Scan for the cell matching the given text and deliver its [x, y] coordinate at center. 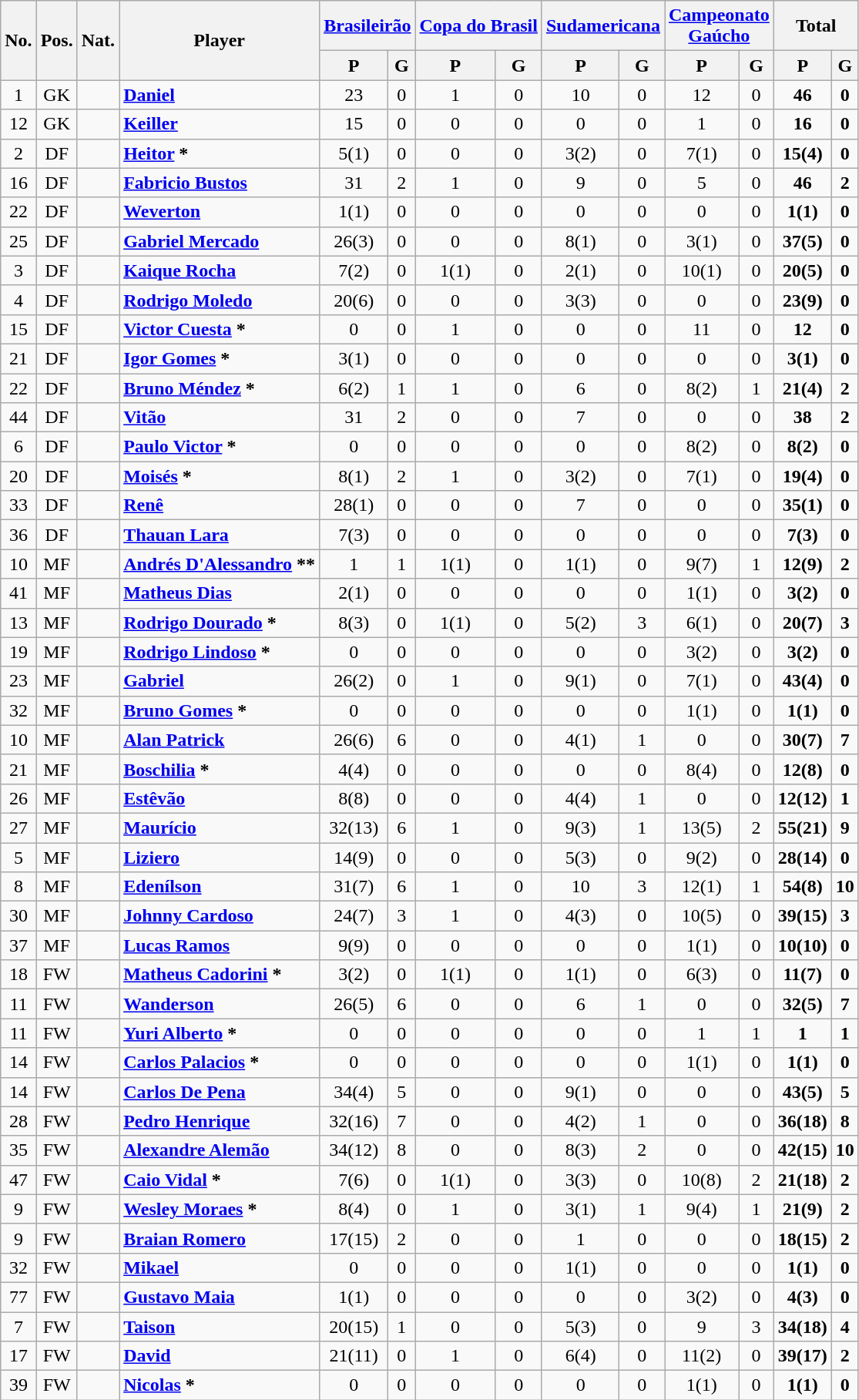
15(4) [803, 153]
4(1) [580, 740]
Kaique Rocha [220, 270]
26(3) [354, 241]
43(4) [803, 681]
20(7) [803, 623]
39(15) [803, 916]
42(15) [803, 1150]
7(6) [354, 1180]
19 [18, 652]
11(7) [803, 975]
6(2) [354, 388]
44 [18, 418]
Nicolas * [220, 1385]
47 [18, 1180]
6(4) [580, 1356]
39 [18, 1385]
Igor Gomes * [220, 358]
20(6) [354, 300]
37 [18, 945]
Brasileirão [367, 26]
9(3) [580, 828]
5(1) [354, 153]
54(8) [803, 887]
36(18) [803, 1121]
21(18) [803, 1180]
12(12) [803, 798]
Braian Romero [220, 1238]
21(11) [354, 1356]
Weverton [220, 212]
Keiller [220, 124]
Nat. [98, 40]
Pos. [57, 40]
Alexandre Alemão [220, 1150]
Bruno Gomes * [220, 710]
34(12) [354, 1150]
5(2) [580, 623]
20 [18, 476]
Matheus Dias [220, 593]
Vitão [220, 418]
20(15) [354, 1326]
Gabriel Mercado [220, 241]
34(18) [803, 1326]
77 [18, 1297]
39(17) [803, 1356]
Player [220, 40]
8(8) [354, 798]
Wesley Moraes * [220, 1209]
Rodrigo Dourado * [220, 623]
Total [816, 26]
26(6) [354, 740]
No. [18, 40]
Carlos Palacios * [220, 1063]
Thauan Lara [220, 535]
27 [18, 828]
4(2) [580, 1121]
6(1) [701, 623]
Caio Vidal * [220, 1180]
Fabricio Bustos [220, 183]
24(7) [354, 916]
9(4) [701, 1209]
Gabriel [220, 681]
18(15) [803, 1238]
13 [18, 623]
34(4) [354, 1092]
10(10) [803, 945]
32(5) [803, 1004]
Edenílson [220, 887]
6(3) [701, 975]
17(15) [354, 1238]
10(8) [701, 1180]
Lucas Ramos [220, 945]
35(1) [803, 505]
28(1) [354, 505]
Matheus Cadorini * [220, 975]
9(7) [701, 564]
12(1) [701, 887]
55(21) [803, 828]
36 [18, 535]
30 [18, 916]
Wanderson [220, 1004]
Yuri Alberto * [220, 1033]
Paulo Victor * [220, 447]
38 [803, 418]
Estêvão [220, 798]
Heitor * [220, 153]
37(5) [803, 241]
Gustavo Maia [220, 1297]
Taison [220, 1326]
Rodrigo Moledo [220, 300]
Copa do Brasil [478, 26]
32(13) [354, 828]
10(1) [701, 270]
7(2) [354, 270]
Rodrigo Lindoso * [220, 652]
Andrés D'Alessandro ** [220, 564]
David [220, 1356]
21(4) [803, 388]
Renê [220, 505]
23(9) [803, 300]
CampeonatoGaúcho [719, 26]
Daniel [220, 95]
41 [18, 593]
9(2) [701, 858]
Bruno Méndez * [220, 388]
26(2) [354, 681]
21(9) [803, 1209]
10(5) [701, 916]
28(14) [803, 858]
Johnny Cardoso [220, 916]
30(7) [803, 740]
Moisés * [220, 476]
32(16) [354, 1121]
Alan Patrick [220, 740]
14(9) [354, 858]
11(2) [701, 1356]
25 [18, 241]
43(5) [803, 1092]
20(5) [803, 270]
35 [18, 1150]
19(4) [803, 476]
12(9) [803, 564]
Mikael [220, 1267]
Maurício [220, 828]
Victor Cuesta * [220, 329]
9(9) [354, 945]
Sudamericana [602, 26]
33 [18, 505]
Carlos De Pena [220, 1092]
12(8) [803, 769]
26(5) [354, 1004]
17 [18, 1356]
18 [18, 975]
Liziero [220, 858]
31(7) [354, 887]
28 [18, 1121]
Boschilia * [220, 769]
13(5) [701, 828]
Pedro Henrique [220, 1121]
26 [18, 798]
